Identify which cell holds the provided text, then report its (X, Y) central coordinate. 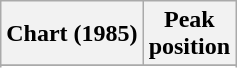
Peakposition (189, 34)
Chart (1985) (72, 34)
